Output the [X, Y] coordinate of the center of the cell containing the given text.  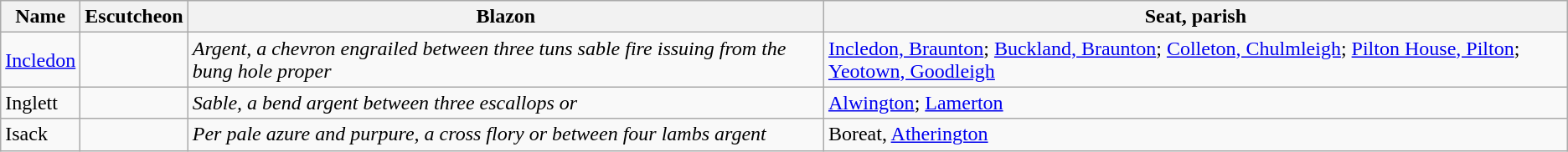
Isack [40, 134]
Argent, a chevron engrailed between three tuns sable fire issuing from the bung hole proper [506, 60]
Seat, parish [1195, 17]
Per pale azure and purpure, a cross flory or between four lambs argent [506, 134]
Name [40, 17]
Incledon [40, 60]
Sable, a bend argent between three escallops or [506, 103]
Blazon [506, 17]
Boreat, Atherington [1195, 134]
Incledon, Braunton; Buckland, Braunton; Colleton, Chulmleigh; Pilton House, Pilton; Yeotown, Goodleigh [1195, 60]
Inglett [40, 103]
Escutcheon [134, 17]
Alwington; Lamerton [1195, 103]
